Pinpoint the cell where the given text exists, returning its (X, Y) midpoint coordinate. 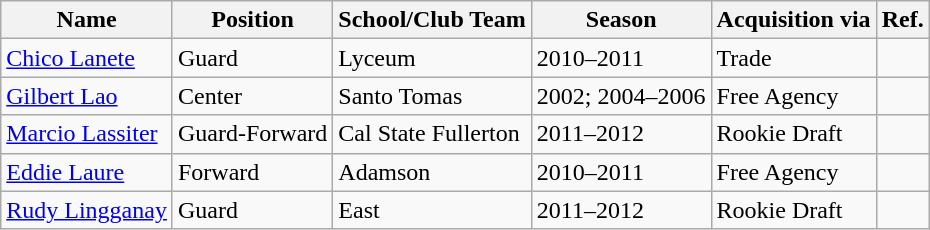
Acquisition via (794, 20)
East (432, 210)
Lyceum (432, 58)
Chico Lanete (87, 58)
Ref. (902, 20)
Forward (252, 172)
Name (87, 20)
School/Club Team (432, 20)
Marcio Lassiter (87, 134)
Position (252, 20)
Guard-Forward (252, 134)
Santo Tomas (432, 96)
Adamson (432, 172)
Center (252, 96)
Rudy Lingganay (87, 210)
Season (621, 20)
Cal State Fullerton (432, 134)
2002; 2004–2006 (621, 96)
Gilbert Lao (87, 96)
Eddie Laure (87, 172)
Trade (794, 58)
